Determine the [X, Y] coordinate at the center of the cell enclosing the given text.  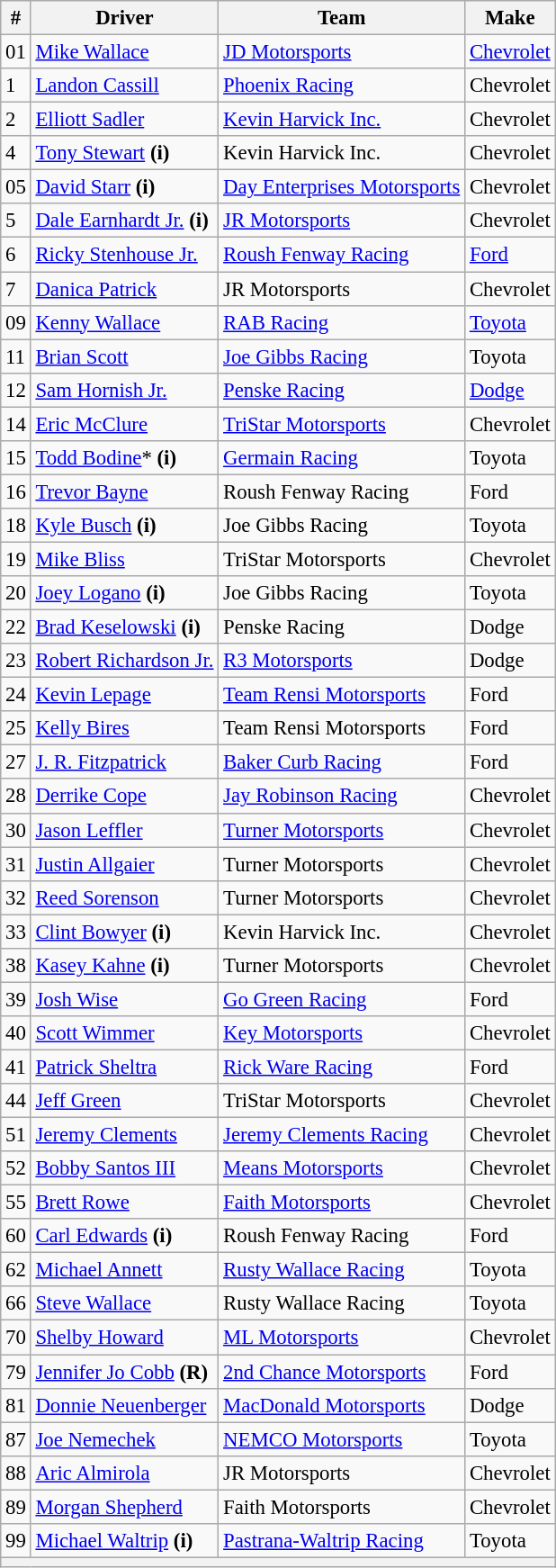
Eric McClure [124, 424]
18 [16, 526]
Morgan Shepherd [124, 1507]
Kevin Lepage [124, 695]
23 [16, 661]
7 [16, 289]
Brian Scott [124, 356]
Kelly Bires [124, 728]
# [16, 18]
Dale Earnhardt Jr. (i) [124, 221]
60 [16, 1236]
Kyle Busch (i) [124, 526]
Germain Racing [342, 458]
70 [16, 1338]
Kenny Wallace [124, 322]
Derrike Cope [124, 797]
RAB Racing [342, 322]
22 [16, 627]
11 [16, 356]
Mike Bliss [124, 559]
41 [16, 1067]
40 [16, 1033]
David Starr (i) [124, 187]
Team [342, 18]
Go Green Racing [342, 999]
Jeremy Clements Racing [342, 1135]
6 [16, 255]
J. R. Fitzpatrick [124, 762]
Aric Almirola [124, 1473]
Day Enterprises Motorsports [342, 187]
Jeff Green [124, 1101]
Danica Patrick [124, 289]
88 [16, 1473]
38 [16, 966]
Elliott Sadler [124, 120]
Key Motorsports [342, 1033]
89 [16, 1507]
Scott Wimmer [124, 1033]
Clint Bowyer (i) [124, 932]
52 [16, 1168]
2nd Chance Motorsports [342, 1372]
Jason Leffler [124, 830]
31 [16, 864]
09 [16, 322]
Josh Wise [124, 999]
Brett Rowe [124, 1203]
Jay Robinson Racing [342, 797]
44 [16, 1101]
Make [510, 18]
Tony Stewart (i) [124, 153]
5 [16, 221]
Joe Nemechek [124, 1439]
Means Motorsports [342, 1168]
Patrick Sheltra [124, 1067]
Driver [124, 18]
Carl Edwards (i) [124, 1236]
32 [16, 897]
Todd Bodine* (i) [124, 458]
Michael Annett [124, 1270]
Michael Waltrip (i) [124, 1541]
Robert Richardson Jr. [124, 661]
62 [16, 1270]
NEMCO Motorsports [342, 1439]
Jennifer Jo Cobb (R) [124, 1372]
Jeremy Clements [124, 1135]
Mike Wallace [124, 52]
28 [16, 797]
Phoenix Racing [342, 86]
Trevor Bayne [124, 491]
39 [16, 999]
Justin Allgaier [124, 864]
14 [16, 424]
19 [16, 559]
Joey Logano (i) [124, 593]
25 [16, 728]
R3 Motorsports [342, 661]
Steve Wallace [124, 1304]
Baker Curb Racing [342, 762]
51 [16, 1135]
20 [16, 593]
66 [16, 1304]
99 [16, 1541]
24 [16, 695]
Ricky Stenhouse Jr. [124, 255]
2 [16, 120]
79 [16, 1372]
Reed Sorenson [124, 897]
33 [16, 932]
1 [16, 86]
Donnie Neuenberger [124, 1405]
Pastrana-Waltrip Racing [342, 1541]
4 [16, 153]
87 [16, 1439]
Rick Ware Racing [342, 1067]
MacDonald Motorsports [342, 1405]
01 [16, 52]
Sam Hornish Jr. [124, 390]
Brad Keselowski (i) [124, 627]
15 [16, 458]
JD Motorsports [342, 52]
12 [16, 390]
Kasey Kahne (i) [124, 966]
27 [16, 762]
55 [16, 1203]
30 [16, 830]
05 [16, 187]
Bobby Santos III [124, 1168]
Landon Cassill [124, 86]
81 [16, 1405]
ML Motorsports [342, 1338]
Shelby Howard [124, 1338]
16 [16, 491]
